Return (X, Y) of the center of cell containing provided text 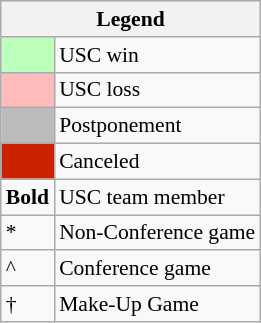
Canceled (157, 162)
USC loss (157, 90)
USC team member (157, 197)
Legend (130, 19)
Non-Conference game (157, 233)
* (28, 233)
† (28, 304)
^ (28, 269)
Postponement (157, 126)
Make-Up Game (157, 304)
Conference game (157, 269)
USC win (157, 55)
Bold (28, 197)
